Identify which cell holds the provided text, then report its (x, y) central coordinate. 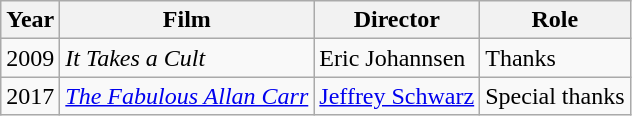
Jeffrey Schwarz (397, 96)
Role (555, 20)
Thanks (555, 58)
The Fabulous Allan Carr (187, 96)
Director (397, 20)
Special thanks (555, 96)
Film (187, 20)
2017 (30, 96)
It Takes a Cult (187, 58)
2009 (30, 58)
Eric Johannsen (397, 58)
Year (30, 20)
